Pinpoint the cell where the given text exists, returning its (x, y) midpoint coordinate. 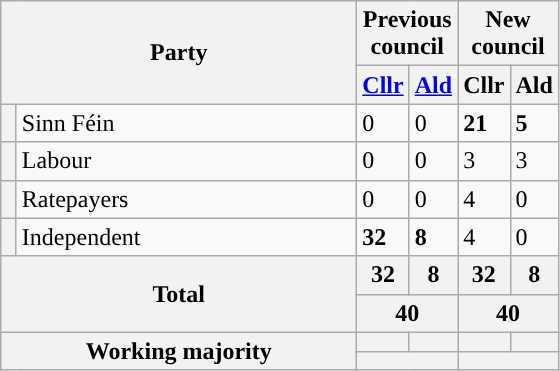
Working majority (179, 351)
5 (534, 123)
21 (484, 123)
Sinn Féin (186, 123)
Independent (186, 237)
New council (508, 34)
Total (179, 294)
Previous council (408, 34)
Party (179, 52)
Ratepayers (186, 199)
Labour (186, 161)
